Pinpoint the cell where the given text exists, returning its (x, y) midpoint coordinate. 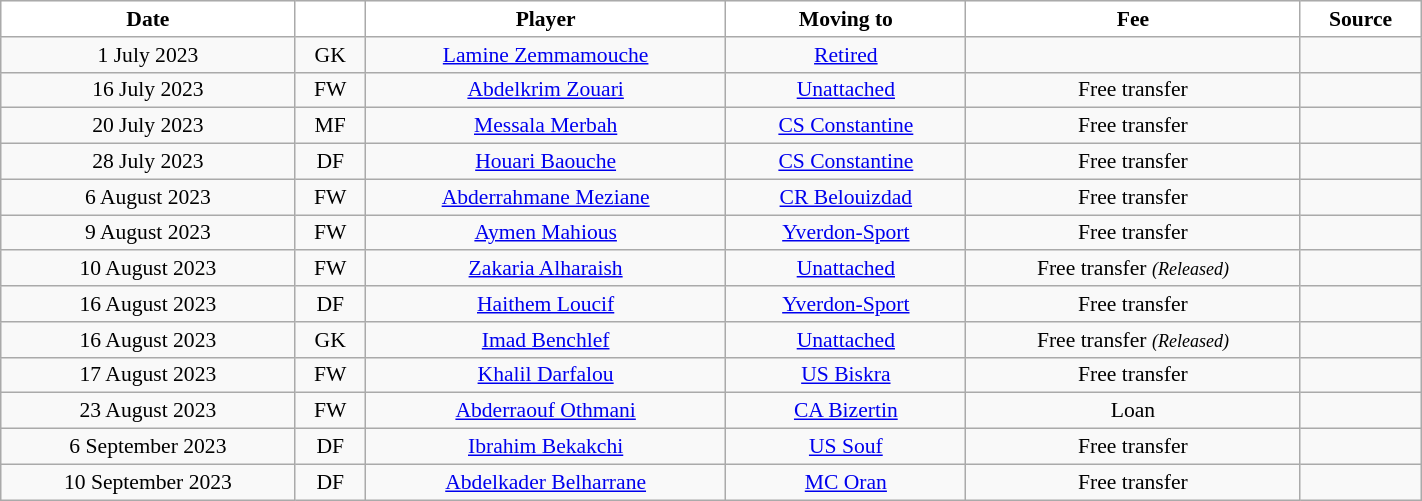
Haithem Loucif (546, 304)
MF (330, 126)
Khalil Darfalou (546, 375)
6 September 2023 (148, 447)
Messala Merbah (546, 126)
Houari Baouche (546, 162)
20 July 2023 (148, 126)
6 August 2023 (148, 197)
US Souf (846, 447)
Retired (846, 55)
Date (148, 19)
Player (546, 19)
CA Bizertin (846, 411)
Source (1360, 19)
28 July 2023 (148, 162)
16 July 2023 (148, 90)
MC Oran (846, 482)
US Biskra (846, 375)
Aymen Mahious (546, 233)
Moving to (846, 19)
CR Belouizdad (846, 197)
Ibrahim Bekakchi (546, 447)
Abderrahmane Meziane (546, 197)
Zakaria Alharaish (546, 269)
Abdelkrim Zouari (546, 90)
Lamine Zemmamouche (546, 55)
Loan (1133, 411)
9 August 2023 (148, 233)
17 August 2023 (148, 375)
Imad Benchlef (546, 340)
Abdelkader Belharrane (546, 482)
10 September 2023 (148, 482)
Fee (1133, 19)
10 August 2023 (148, 269)
Abderraouf Othmani (546, 411)
1 July 2023 (148, 55)
23 August 2023 (148, 411)
